Pinpoint the cell where the given text exists, returning its (x, y) midpoint coordinate. 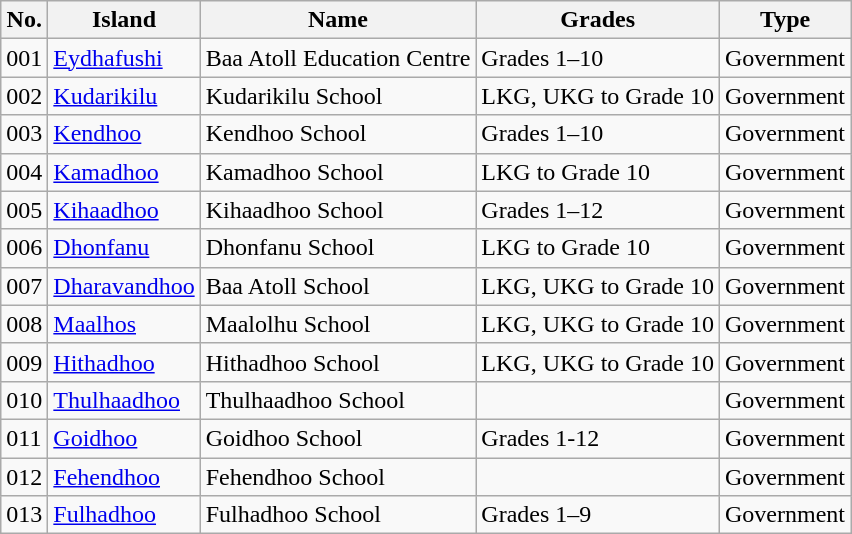
Grades (598, 20)
Thulhaadhoo (124, 400)
001 (24, 58)
Grades 1-12 (598, 438)
005 (24, 210)
004 (24, 172)
Grades 1–12 (598, 210)
011 (24, 438)
009 (24, 362)
Eydhafushi (124, 58)
Kendhoo School (338, 134)
Maalolhu School (338, 324)
Hithadhoo School (338, 362)
Island (124, 20)
Fehendhoo School (338, 477)
Kendhoo (124, 134)
Hithadhoo (124, 362)
Kudarikilu (124, 96)
Fulhadhoo (124, 515)
Grades 1–9 (598, 515)
012 (24, 477)
Kamadhoo School (338, 172)
Dhonfanu School (338, 248)
Dharavandhoo (124, 286)
010 (24, 400)
Kudarikilu School (338, 96)
Dhonfanu (124, 248)
008 (24, 324)
Goidhoo School (338, 438)
No. (24, 20)
Baa Atoll Education Centre (338, 58)
Fulhadhoo School (338, 515)
002 (24, 96)
Baa Atoll School (338, 286)
013 (24, 515)
Kihaadhoo (124, 210)
007 (24, 286)
Thulhaadhoo School (338, 400)
Name (338, 20)
Fehendhoo (124, 477)
Maalhos (124, 324)
006 (24, 248)
Kamadhoo (124, 172)
Kihaadhoo School (338, 210)
003 (24, 134)
Goidhoo (124, 438)
Type (786, 20)
